Locate the cell with the specified text and output its (X, Y) center coordinate. 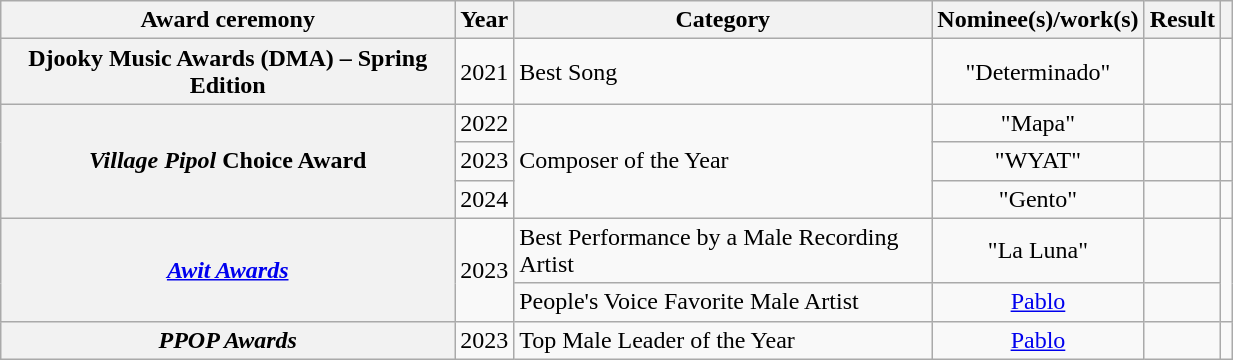
Composer of the Year (723, 161)
People's Voice Favorite Male Artist (723, 302)
Best Performance by a Male Recording Artist (723, 250)
2024 (484, 199)
"WYAT" (1038, 161)
Awit Awards (228, 270)
2022 (484, 123)
Nominee(s)/work(s) (1038, 20)
"Mapa" (1038, 123)
Award ceremony (228, 20)
Top Male Leader of the Year (723, 340)
Category (723, 20)
"La Luna" (1038, 250)
Year (484, 20)
2021 (484, 72)
Result (1182, 20)
"Gento" (1038, 199)
Best Song (723, 72)
Village Pipol Choice Award (228, 161)
PPOP Awards (228, 340)
Djooky Music Awards (DMA) – Spring Edition (228, 72)
"Determinado" (1038, 72)
